Provide the [X, Y] coordinate of the cell's center where the given text is located.  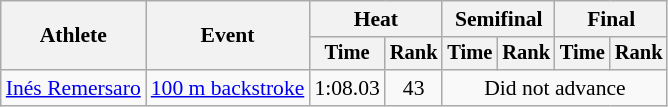
Event [228, 36]
Semifinal [498, 19]
Inés Remersaro [74, 88]
Heat [376, 19]
1:08.03 [346, 88]
Final [611, 19]
Did not advance [554, 88]
100 m backstroke [228, 88]
43 [414, 88]
Athlete [74, 36]
